Extract the (x, y) coordinate from the center of the cell holding the provided text.  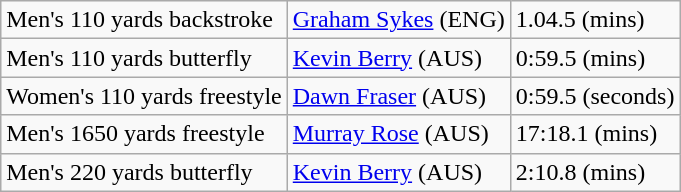
Men's 110 yards backstroke (144, 20)
0:59.5 (seconds) (595, 96)
2:10.8 (mins) (595, 172)
Graham Sykes (ENG) (398, 20)
Murray Rose (AUS) (398, 134)
Men's 220 yards butterfly (144, 172)
Men's 1650 yards freestyle (144, 134)
17:18.1 (mins) (595, 134)
1.04.5 (mins) (595, 20)
Women's 110 yards freestyle (144, 96)
0:59.5 (mins) (595, 58)
Dawn Fraser (AUS) (398, 96)
Men's 110 yards butterfly (144, 58)
